Extract the [x, y] coordinate from the center of the cell holding the provided text.  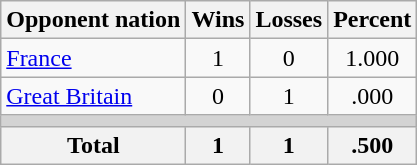
France [94, 58]
Wins [218, 20]
.000 [372, 96]
1.000 [372, 58]
Percent [372, 20]
.500 [372, 145]
Opponent nation [94, 20]
Total [94, 145]
Great Britain [94, 96]
Losses [289, 20]
